Capture the cell that displays the provided text and extract its [x, y] central coordinate. 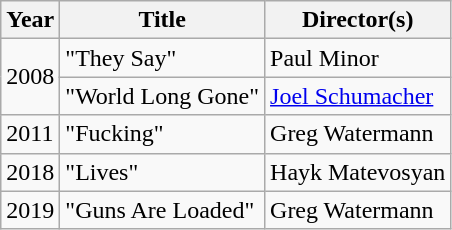
Hayk Matevosyan [358, 172]
Director(s) [358, 20]
2008 [30, 77]
2018 [30, 172]
"Lives" [162, 172]
Joel Schumacher [358, 96]
"World Long Gone" [162, 96]
Year [30, 20]
"Fucking" [162, 134]
Title [162, 20]
2011 [30, 134]
2019 [30, 210]
"They Say" [162, 58]
Paul Minor [358, 58]
"Guns Are Loaded" [162, 210]
